From the cell containing the given text, extract its center point as [x, y] coordinate. 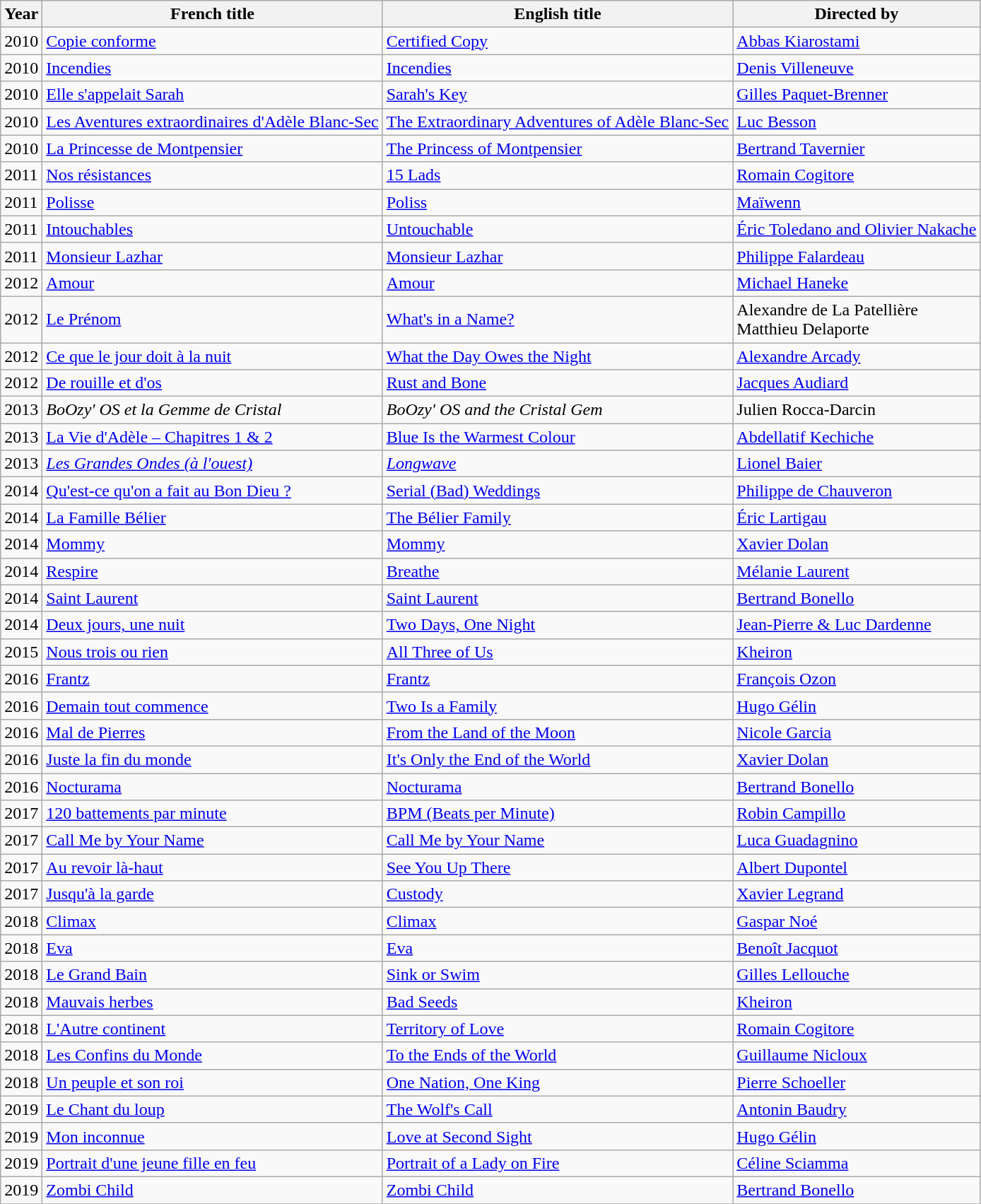
Blue Is the Warmest Colour [558, 437]
Mal de Pierres [212, 732]
Portrait of a Lady on Fire [558, 1163]
François Ozon [857, 679]
Two Is a Family [558, 706]
Les Grandes Ondes (à l'ouest) [212, 464]
2015 [21, 652]
Denis Villeneuve [857, 68]
It's Only the End of the World [558, 759]
Éric Toledano and Olivier Nakache [857, 229]
Ce que le jour doit à la nuit [212, 356]
One Nation, One King [558, 1082]
Serial (Bad) Weddings [558, 491]
Les Aventures extraordinaires d'Adèle Blanc-Sec [212, 122]
La Princesse de Montpensier [212, 148]
Nos résistances [212, 175]
15 Lads [558, 175]
Alexandre Arcady [857, 356]
French title [212, 14]
Juste la fin du monde [212, 759]
De rouille et d'os [212, 383]
Poliss [558, 202]
To the Ends of the World [558, 1056]
BoOzy' OS and the Cristal Gem [558, 410]
Albert Dupontel [857, 867]
Gilles Lellouche [857, 975]
The Princess of Montpensier [558, 148]
Au revoir là-haut [212, 867]
Luc Besson [857, 122]
La Vie d'Adèle – Chapitres 1 & 2 [212, 437]
Mélanie Laurent [857, 571]
Le Prénom [212, 320]
Mon inconnue [212, 1136]
Portrait d'une jeune fille en feu [212, 1163]
The Extraordinary Adventures of Adèle Blanc-Sec [558, 122]
120 battements par minute [212, 814]
Directed by [857, 14]
Céline Sciamma [857, 1163]
Éric Lartigau [857, 518]
Jacques Audiard [857, 383]
Jusqu'à la garde [212, 894]
Gaspar Noé [857, 921]
Breathe [558, 571]
Bad Seeds [558, 1002]
Lionel Baier [857, 464]
Territory of Love [558, 1029]
All Three of Us [558, 652]
Alexandre de La PatellièreMatthieu Delaporte [857, 320]
Elle s'appelait Sarah [212, 95]
The Bélier Family [558, 518]
Nicole Garcia [857, 732]
Un peuple et son roi [212, 1082]
English title [558, 14]
Mauvais herbes [212, 1002]
Respire [212, 571]
Antonin Baudry [857, 1109]
Love at Second Sight [558, 1136]
The Wolf's Call [558, 1109]
What's in a Name? [558, 320]
Les Confins du Monde [212, 1056]
BPM (Beats per Minute) [558, 814]
Qu'est-ce qu'on a fait au Bon Dieu ? [212, 491]
Untouchable [558, 229]
Abbas Kiarostami [857, 41]
Two Days, One Night [558, 625]
See You Up There [558, 867]
Robin Campillo [857, 814]
Luca Guadagnino [857, 841]
Sarah's Key [558, 95]
Maïwenn [857, 202]
Rust and Bone [558, 383]
From the Land of the Moon [558, 732]
Michael Haneke [857, 283]
La Famille Bélier [212, 518]
Benoît Jacquot [857, 948]
What the Day Owes the Night [558, 356]
Longwave [558, 464]
Le Chant du loup [212, 1109]
L'Autre continent [212, 1029]
Jean-Pierre & Luc Dardenne [857, 625]
Certified Copy [558, 41]
Philippe Falardeau [857, 256]
Abdellatif Kechiche [857, 437]
Copie conforme [212, 41]
Demain tout commence [212, 706]
Nous trois ou rien [212, 652]
Bertrand Tavernier [857, 148]
Year [21, 14]
Intouchables [212, 229]
Guillaume Nicloux [857, 1056]
Polisse [212, 202]
Philippe de Chauveron [857, 491]
Sink or Swim [558, 975]
BoOzy' OS et la Gemme de Cristal [212, 410]
Julien Rocca-Darcin [857, 410]
Pierre Schoeller [857, 1082]
Custody [558, 894]
Le Grand Bain [212, 975]
Xavier Legrand [857, 894]
Gilles Paquet-Brenner [857, 95]
Deux jours, une nuit [212, 625]
